Determine the [X, Y] coordinate at the center of the cell enclosing the given text.  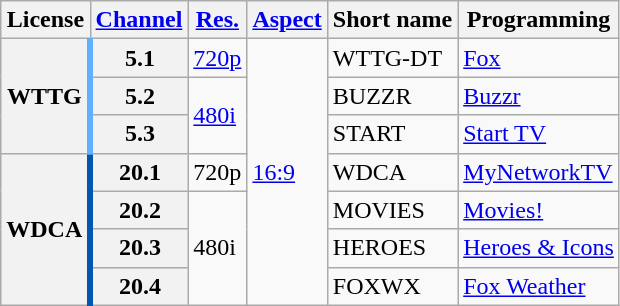
HEROES [392, 248]
5.2 [139, 96]
MOVIES [392, 210]
WTTG-DT [392, 58]
Programming [539, 20]
Short name [392, 20]
20.4 [139, 286]
Movies! [539, 210]
20.1 [139, 172]
20.2 [139, 210]
5.1 [139, 58]
20.3 [139, 248]
BUZZR [392, 96]
Channel [139, 20]
Res. [218, 20]
Buzzr [539, 96]
16:9 [287, 172]
Fox Weather [539, 286]
Fox [539, 58]
WTTG [46, 96]
FOXWX [392, 286]
Heroes & Icons [539, 248]
START [392, 134]
MyNetworkTV [539, 172]
Start TV [539, 134]
License [46, 20]
5.3 [139, 134]
Aspect [287, 20]
